Search for the cell housing the specified text and yield its [x, y] center coordinate. 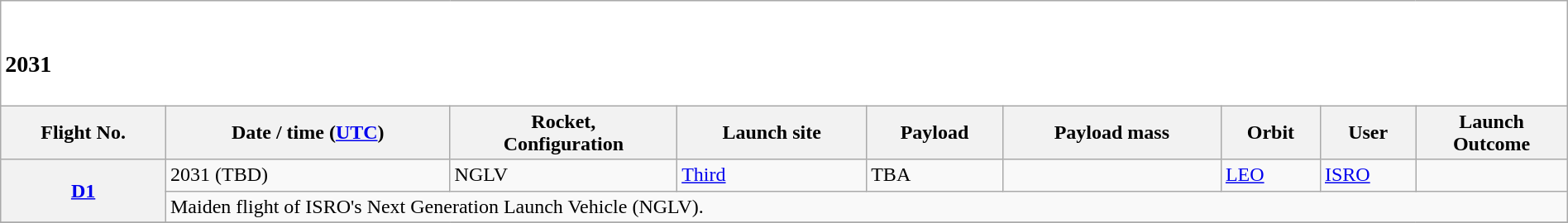
Payload mass [1111, 132]
NGLV [564, 175]
Launch site [772, 132]
D1 [84, 191]
Rocket,Configuration [564, 132]
2031 (TBD) [308, 175]
Flight No. [84, 132]
LEO [1270, 175]
Third [772, 175]
Maiden flight of ISRO's Next Generation Launch Vehicle (NGLV). [867, 206]
TBA [935, 175]
User [1368, 132]
Orbit [1270, 132]
ISRO [1368, 175]
2031 [784, 53]
Payload [935, 132]
LaunchOutcome [1492, 132]
Date / time (UTC) [308, 132]
